For the text-containing cell, return its midpoint in (X, Y) coordinate format. 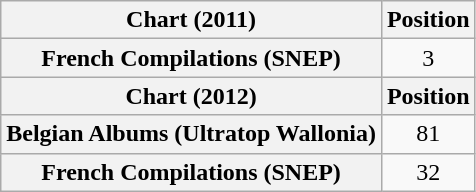
3 (428, 58)
Chart (2012) (192, 96)
81 (428, 134)
Chart (2011) (192, 20)
Belgian Albums (Ultratop Wallonia) (192, 134)
32 (428, 172)
